Return the [x, y] coordinate for the center point of the cell that contains the specified text.  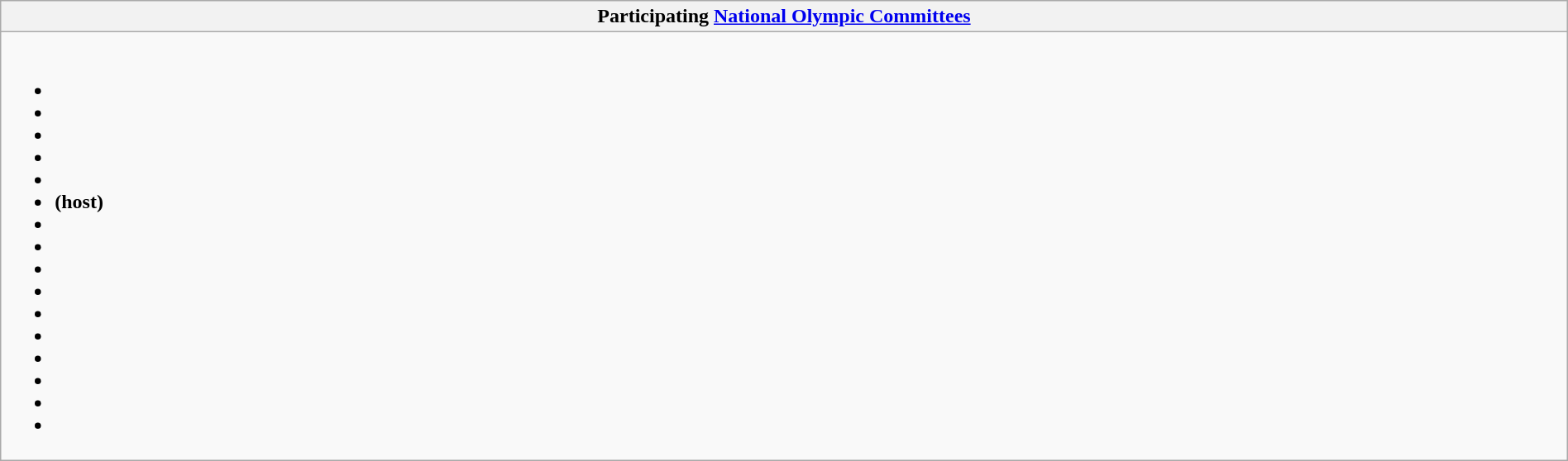
(host) [784, 246]
Participating National Olympic Committees [784, 17]
